Find where the given text appears and provide that cell's center as [X, Y] coordinate. 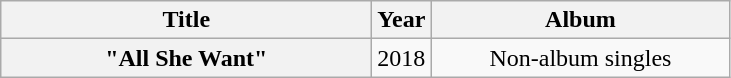
Title [186, 20]
"All She Want" [186, 58]
Year [402, 20]
Album [580, 20]
2018 [402, 58]
Non-album singles [580, 58]
